Provide the (x, y) coordinate of the cell's center where the given text is located.  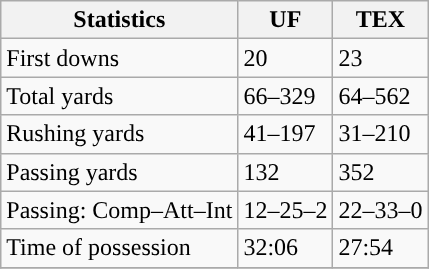
Rushing yards (120, 134)
66–329 (286, 96)
22–33–0 (380, 210)
12–25–2 (286, 210)
32:06 (286, 248)
352 (380, 172)
132 (286, 172)
23 (380, 58)
Passing yards (120, 172)
Statistics (120, 20)
64–562 (380, 96)
27:54 (380, 248)
Total yards (120, 96)
TEX (380, 20)
First downs (120, 58)
41–197 (286, 134)
31–210 (380, 134)
20 (286, 58)
Time of possession (120, 248)
Passing: Comp–Att–Int (120, 210)
UF (286, 20)
